Output the (X, Y) coordinate of the center of the cell containing the given text.  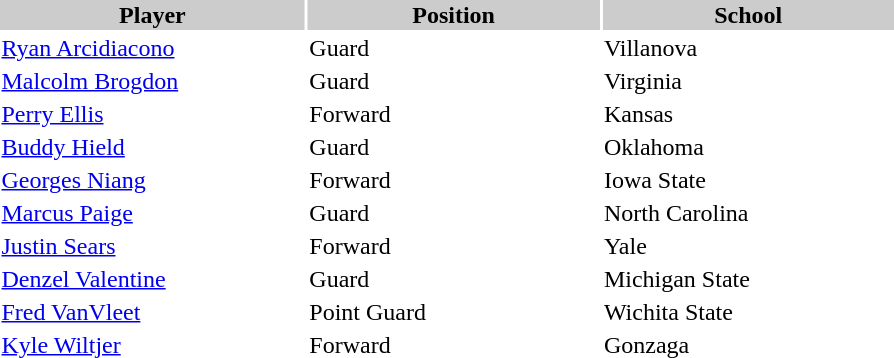
Virginia (748, 81)
School (748, 15)
Buddy Hield (152, 147)
Malcolm Brogdon (152, 81)
Position (454, 15)
Fred VanVleet (152, 312)
Iowa State (748, 180)
Michigan State (748, 279)
Denzel Valentine (152, 279)
Point Guard (454, 312)
Wichita State (748, 312)
Oklahoma (748, 147)
Georges Niang (152, 180)
Yale (748, 246)
Justin Sears (152, 246)
Marcus Paige (152, 213)
Player (152, 15)
Kansas (748, 114)
Villanova (748, 48)
North Carolina (748, 213)
Perry Ellis (152, 114)
Ryan Arcidiacono (152, 48)
